Locate the cell with the specified text and output its [X, Y] center coordinate. 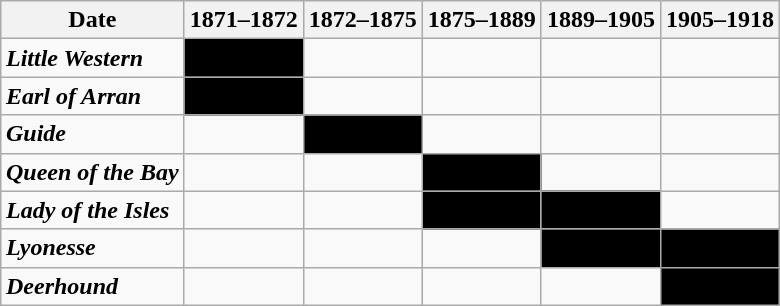
1872–1875 [362, 20]
Deerhound [92, 286]
Little Western [92, 58]
Date [92, 20]
Earl of Arran [92, 96]
Lyonesse [92, 248]
1905–1918 [720, 20]
1871–1872 [244, 20]
Guide [92, 134]
Lady of the Isles [92, 210]
Queen of the Bay [92, 172]
1889–1905 [600, 20]
1875–1889 [482, 20]
